Search for the cell housing the specified text and yield its [x, y] center coordinate. 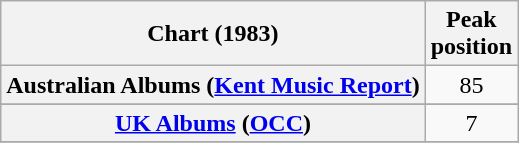
UK Albums (OCC) [213, 123]
Chart (1983) [213, 34]
85 [471, 85]
7 [471, 123]
Peakposition [471, 34]
Australian Albums (Kent Music Report) [213, 85]
